Provide the [x, y] coordinate of the cell's center where the given text is located.  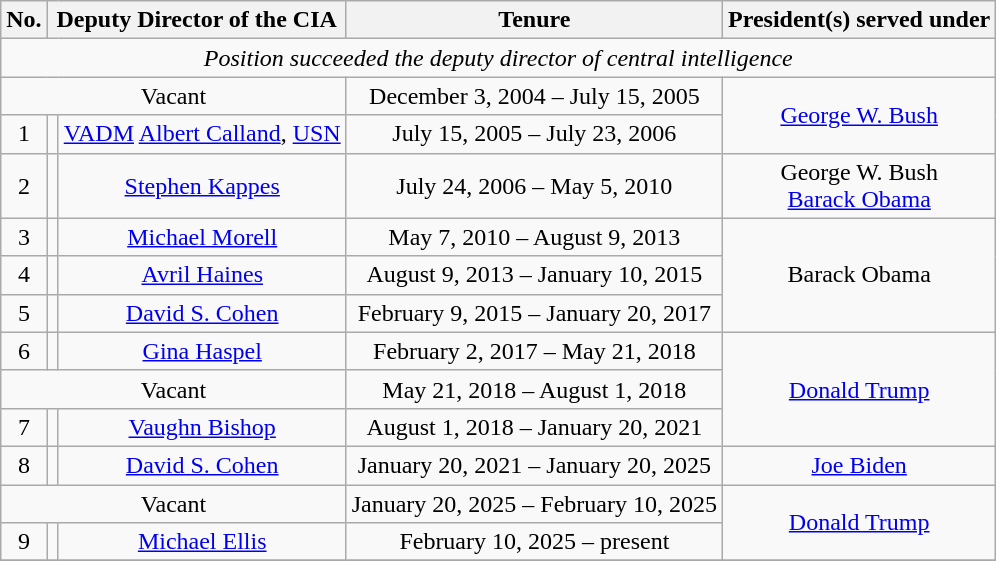
February 9, 2015 – January 20, 2017 [534, 313]
May 7, 2010 – August 9, 2013 [534, 237]
2 [24, 186]
Michael Morell [202, 237]
July 15, 2005 – July 23, 2006 [534, 134]
August 1, 2018 – January 20, 2021 [534, 427]
Tenure [534, 20]
December 3, 2004 – July 15, 2005 [534, 96]
Barack Obama [860, 275]
February 10, 2025 – present [534, 542]
9 [24, 542]
5 [24, 313]
Stephen Kappes [202, 186]
August 9, 2013 – January 10, 2015 [534, 275]
Joe Biden [860, 465]
George W. Bush [860, 115]
Deputy Director of the CIA [196, 20]
Michael Ellis [202, 542]
Gina Haspel [202, 351]
February 2, 2017 – May 21, 2018 [534, 351]
May 21, 2018 – August 1, 2018 [534, 389]
7 [24, 427]
January 20, 2021 – January 20, 2025 [534, 465]
January 20, 2025 – February 10, 2025 [534, 503]
6 [24, 351]
1 [24, 134]
VADM Albert Calland, USN [202, 134]
President(s) served under [860, 20]
4 [24, 275]
8 [24, 465]
July 24, 2006 – May 5, 2010 [534, 186]
3 [24, 237]
No. [24, 20]
Avril Haines [202, 275]
Position succeeded the deputy director of central intelligence [498, 58]
Vaughn Bishop [202, 427]
George W. BushBarack Obama [860, 186]
